Scan for the cell matching the given text and deliver its [x, y] coordinate at center. 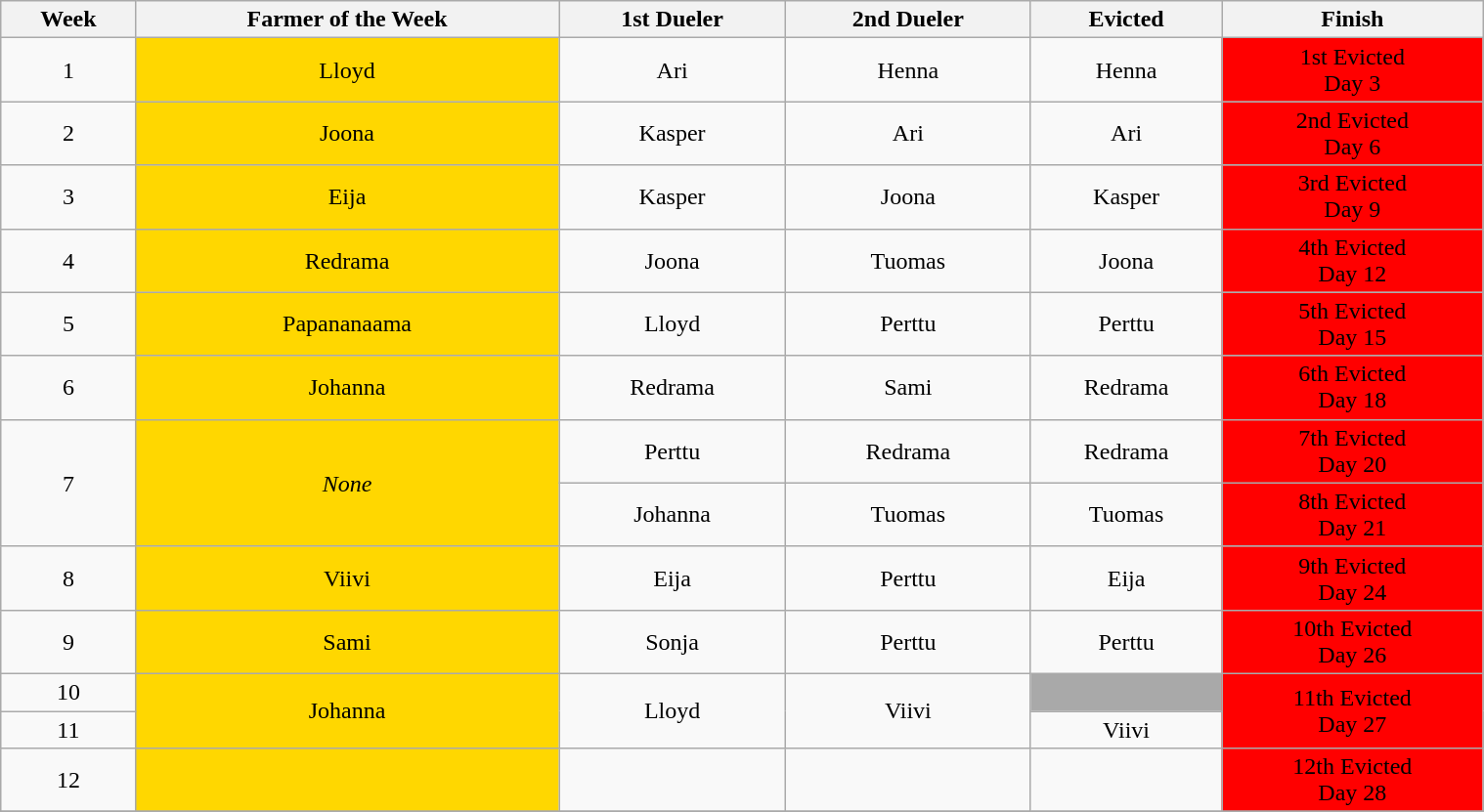
1st EvictedDay 3 [1353, 70]
10 [68, 692]
Sonja [673, 641]
8th EvictedDay 21 [1353, 514]
6th EvictedDay 18 [1353, 387]
5th EvictedDay 15 [1353, 324]
10th EvictedDay 26 [1353, 641]
12 [68, 780]
3rd EvictedDay 9 [1353, 197]
6 [68, 387]
7 [68, 483]
3 [68, 197]
9 [68, 641]
1st Dueler [673, 20]
9th EvictedDay 24 [1353, 578]
4th EvictedDay 12 [1353, 260]
Papananaama [346, 324]
Week [68, 20]
12th EvictedDay 28 [1353, 780]
Finish [1353, 20]
2nd EvictedDay 6 [1353, 133]
5 [68, 324]
8 [68, 578]
11 [68, 730]
1 [68, 70]
2nd Dueler [909, 20]
2 [68, 133]
Evicted [1126, 20]
None [346, 483]
Farmer of the Week [346, 20]
11th EvictedDay 27 [1353, 710]
4 [68, 260]
7th EvictedDay 20 [1353, 451]
